Determine the [x, y] coordinate at the center of the cell enclosing the given text.  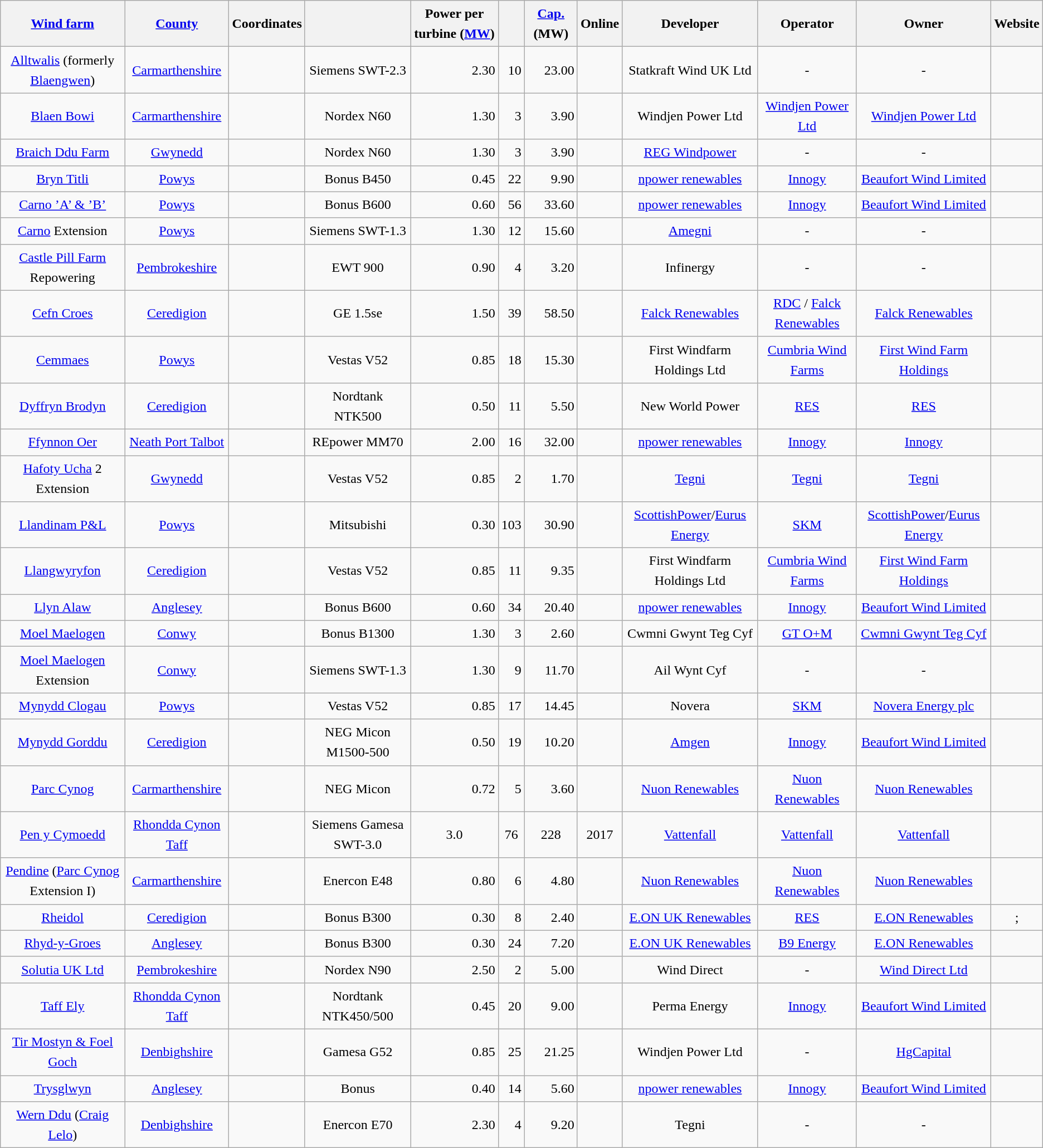
7.20 [550, 944]
9 [511, 670]
4.80 [550, 881]
25 [511, 1052]
Perma Energy [690, 1006]
EWT 900 [358, 267]
Carno Extension [62, 231]
Moel Maelogen [62, 634]
6 [511, 881]
Llyn Alaw [62, 607]
REG Windpower [690, 153]
RDC / Falck Renewables [807, 313]
2.60 [550, 634]
Cefn Croes [62, 313]
Carno ’A’ & ’B’ [62, 205]
22 [511, 178]
GE 1.5se [358, 313]
20 [511, 1006]
Online [600, 23]
Novera [690, 706]
County [177, 23]
30.90 [550, 525]
21.25 [550, 1052]
Gamesa G52 [358, 1052]
76 [511, 834]
Mitsubishi [358, 525]
24 [511, 944]
Tir Mostyn & Foel Goch [62, 1052]
15.30 [550, 360]
5.00 [550, 969]
; [1017, 917]
Taff Ely [62, 1006]
8 [511, 917]
NEG Micon [358, 789]
39 [511, 313]
Enercon E48 [358, 881]
Rheidol [62, 917]
11.70 [550, 670]
20.40 [550, 607]
2.40 [550, 917]
Moel Maelogen Extension [62, 670]
Infinergy [690, 267]
10 [511, 70]
17 [511, 706]
16 [511, 442]
9.35 [550, 571]
14.45 [550, 706]
18 [511, 360]
2.00 [455, 442]
3.60 [550, 789]
Blaen Bowi [62, 116]
33.60 [550, 205]
Nordtank NTK500 [358, 406]
Castle Pill Farm Repowering [62, 267]
Siemens SWT-2.3 [358, 70]
REpower MM70 [358, 442]
5.50 [550, 406]
Braich Ddu Farm [62, 153]
Wind farm [62, 23]
58.50 [550, 313]
Siemens Gamesa SWT-3.0 [358, 834]
9.00 [550, 1006]
19 [511, 742]
Mynydd Gorddu [62, 742]
56 [511, 205]
Cemmaes [62, 360]
32.00 [550, 442]
1.50 [455, 313]
Amgen [690, 742]
1.70 [550, 479]
0.80 [455, 881]
Llandinam P&L [62, 525]
Coordinates [267, 23]
2017 [600, 834]
Statkraft Wind UK Ltd [690, 70]
Trysglwyn [62, 1088]
14 [511, 1088]
103 [511, 525]
228 [550, 834]
Pendine (Parc Cynog Extension I) [62, 881]
Hafoty Ucha 2 Extension [62, 479]
Power per turbine (MW) [455, 23]
Mynydd Clogau [62, 706]
Wind Direct [690, 969]
Amegni [690, 231]
Owner [924, 23]
Ffynnon Oer [62, 442]
Pen y Cymoedd [62, 834]
0.72 [455, 789]
New World Power [690, 406]
12 [511, 231]
23.00 [550, 70]
Developer [690, 23]
2.50 [455, 969]
0.40 [455, 1088]
9.20 [550, 1125]
Bonus [358, 1088]
0.90 [455, 267]
B9 Energy [807, 944]
Website [1017, 23]
NEG Micon M1500-500 [358, 742]
Bonus B450 [358, 178]
3.0 [455, 834]
GT O+M [807, 634]
Solutia UK Ltd [62, 969]
Dyffryn Brodyn [62, 406]
Nordtank NTK450/500 [358, 1006]
Wind Direct Ltd [924, 969]
Operator [807, 23]
Bonus B1300 [358, 634]
Wern Ddu (Craig Lelo) [62, 1125]
Cap. (MW) [550, 23]
Llangwyryfon [62, 571]
Parc Cynog [62, 789]
10.20 [550, 742]
Neath Port Talbot [177, 442]
Enercon E70 [358, 1125]
Nordex N90 [358, 969]
9.90 [550, 178]
3.20 [550, 267]
Bryn Titli [62, 178]
5 [511, 789]
Novera Energy plc [924, 706]
5.60 [550, 1088]
34 [511, 607]
15.60 [550, 231]
Rhyd-y-Groes [62, 944]
HgCapital [924, 1052]
Alltwalis (formerly Blaengwen) [62, 70]
Ail Wynt Cyf [690, 670]
